For the text-containing cell, return its midpoint in (X, Y) coordinate format. 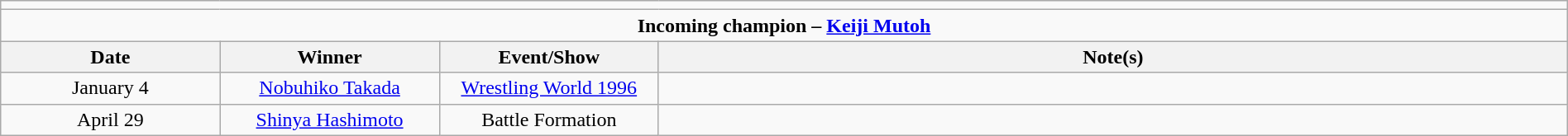
January 4 (111, 88)
Battle Formation (549, 120)
Note(s) (1113, 57)
Winner (329, 57)
Date (111, 57)
Event/Show (549, 57)
Nobuhiko Takada (329, 88)
Shinya Hashimoto (329, 120)
April 29 (111, 120)
Incoming champion – Keiji Mutoh (784, 26)
Wrestling World 1996 (549, 88)
